Find where the given text appears and provide that cell's center as (x, y) coordinate. 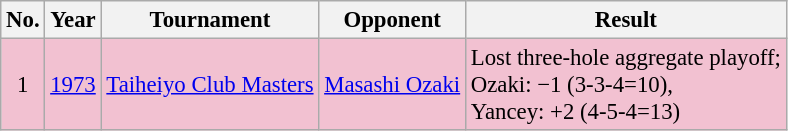
Masashi Ozaki (392, 85)
Lost three-hole aggregate playoff;Ozaki: −1 (3-3-4=10),Yancey: +2 (4-5-4=13) (626, 85)
1973 (73, 85)
Tournament (210, 20)
Year (73, 20)
Opponent (392, 20)
1 (23, 85)
Taiheiyo Club Masters (210, 85)
No. (23, 20)
Result (626, 20)
